Find where the given text appears and provide that cell's center as (x, y) coordinate. 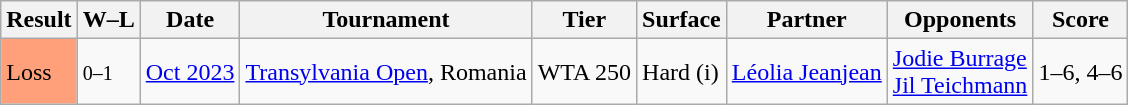
Transylvania Open, Romania (386, 72)
Loss (39, 72)
Surface (682, 20)
Hard (i) (682, 72)
Date (190, 20)
Oct 2023 (190, 72)
WTA 250 (584, 72)
Opponents (960, 20)
0–1 (108, 72)
W–L (108, 20)
Tier (584, 20)
Jodie Burrage Jil Teichmann (960, 72)
Partner (806, 20)
Léolia Jeanjean (806, 72)
Score (1080, 20)
1–6, 4–6 (1080, 72)
Tournament (386, 20)
Result (39, 20)
